Determine the [X, Y] coordinate at the center of the cell enclosing the given text.  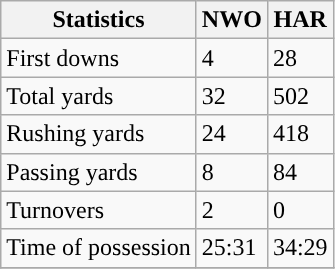
4 [232, 58]
Statistics [99, 20]
0 [300, 210]
First downs [99, 58]
34:29 [300, 248]
32 [232, 96]
84 [300, 172]
28 [300, 58]
Passing yards [99, 172]
Time of possession [99, 248]
24 [232, 134]
HAR [300, 20]
502 [300, 96]
Total yards [99, 96]
25:31 [232, 248]
Rushing yards [99, 134]
418 [300, 134]
2 [232, 210]
8 [232, 172]
Turnovers [99, 210]
NWO [232, 20]
